Scan for the cell matching the given text and deliver its [x, y] coordinate at center. 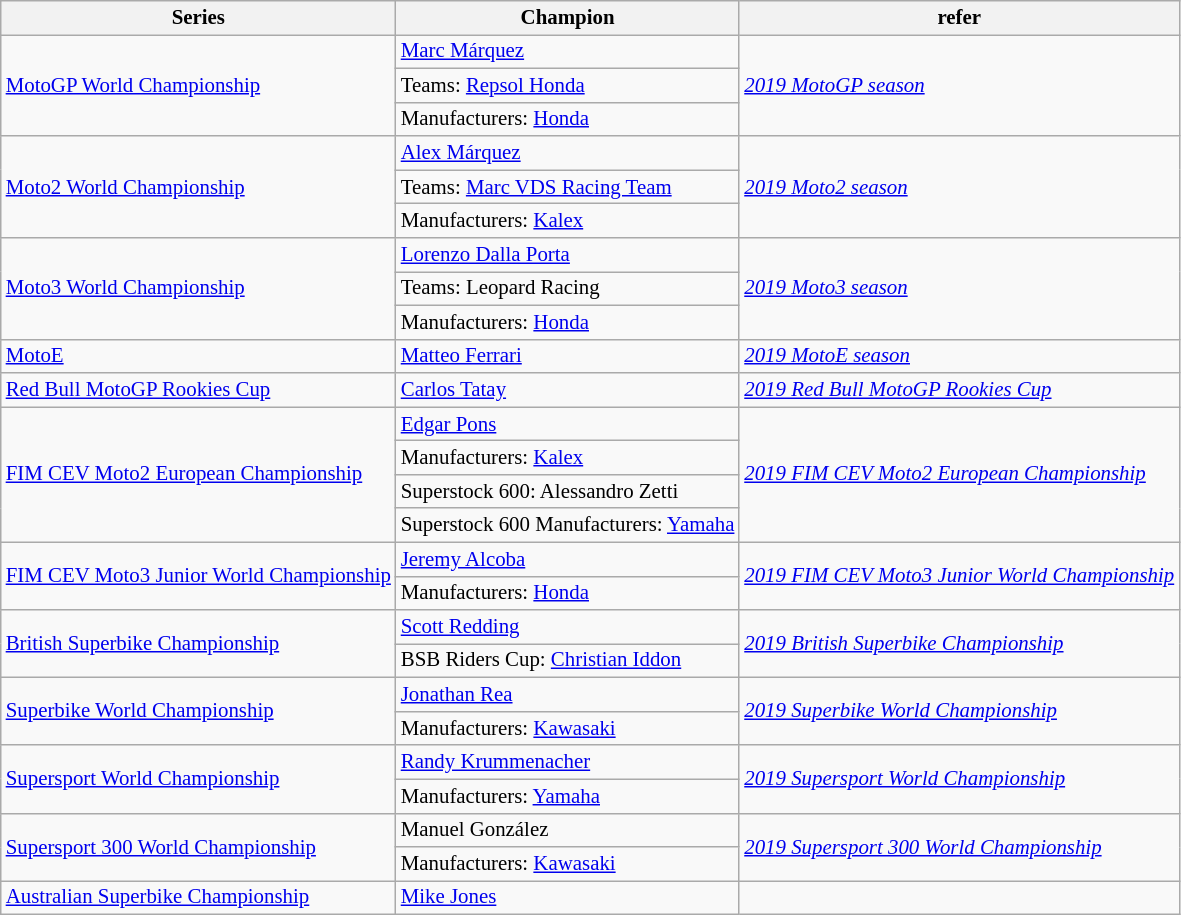
Moto2 World Championship [198, 187]
Teams: Leopard Racing [568, 288]
Teams: Marc VDS Racing Team [568, 187]
Mike Jones [568, 898]
Matteo Ferrari [568, 356]
Australian Superbike Championship [198, 898]
MotoE [198, 356]
Scott Redding [568, 627]
2019 Superbike World Championship [959, 712]
Alex Márquez [568, 153]
FIM CEV Moto3 Junior World Championship [198, 576]
Edgar Pons [568, 424]
Superstock 600 Manufacturers: Yamaha [568, 525]
2019 Supersport World Championship [959, 779]
2019 MotoE season [959, 356]
MotoGP World Championship [198, 85]
Moto3 World Championship [198, 289]
Randy Krummenacher [568, 762]
2019 British Superbike Championship [959, 644]
2019 FIM CEV Moto2 European Championship [959, 474]
Champion [568, 18]
Supersport World Championship [198, 779]
2019 Moto2 season [959, 187]
2019 FIM CEV Moto3 Junior World Championship [959, 576]
Superstock 600: Alessandro Zetti [568, 491]
Series [198, 18]
refer [959, 18]
Jonathan Rea [568, 695]
Supersport 300 World Championship [198, 847]
FIM CEV Moto2 European Championship [198, 474]
Jeremy Alcoba [568, 559]
Manufacturers: Yamaha [568, 796]
2019 Supersport 300 World Championship [959, 847]
2019 MotoGP season [959, 85]
2019 Red Bull MotoGP Rookies Cup [959, 390]
British Superbike Championship [198, 644]
Marc Márquez [568, 51]
Carlos Tatay [568, 390]
Lorenzo Dalla Porta [568, 255]
Teams: Repsol Honda [568, 85]
Red Bull MotoGP Rookies Cup [198, 390]
2019 Moto3 season [959, 289]
Superbike World Championship [198, 712]
Manuel González [568, 830]
BSB Riders Cup: Christian Iddon [568, 661]
